For the text-containing cell, return its midpoint in [X, Y] coordinate format. 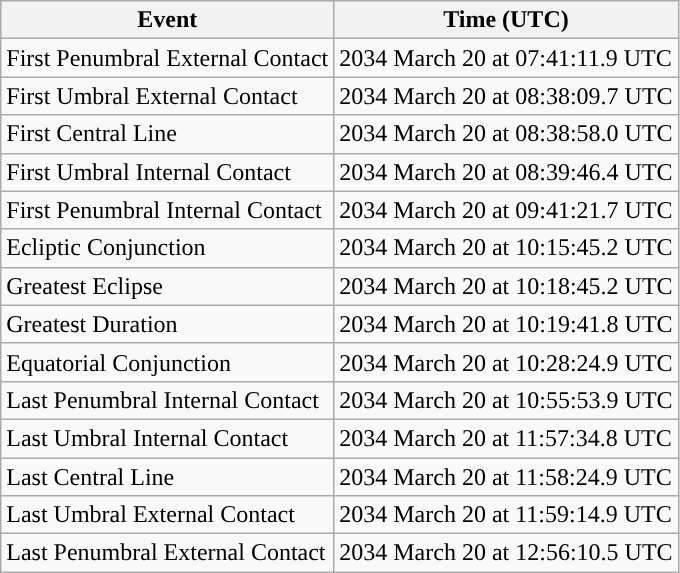
2034 March 20 at 09:41:21.7 UTC [506, 210]
First Penumbral External Contact [168, 58]
2034 March 20 at 08:38:58.0 UTC [506, 134]
2034 March 20 at 10:15:45.2 UTC [506, 248]
Event [168, 20]
2034 March 20 at 11:59:14.9 UTC [506, 515]
2034 March 20 at 08:38:09.7 UTC [506, 96]
Equatorial Conjunction [168, 362]
2034 March 20 at 11:57:34.8 UTC [506, 438]
2034 March 20 at 10:55:53.9 UTC [506, 400]
2034 March 20 at 11:58:24.9 UTC [506, 477]
Last Umbral Internal Contact [168, 438]
First Central Line [168, 134]
Last Central Line [168, 477]
Last Penumbral External Contact [168, 553]
Ecliptic Conjunction [168, 248]
2034 March 20 at 10:19:41.8 UTC [506, 324]
2034 March 20 at 08:39:46.4 UTC [506, 172]
First Penumbral Internal Contact [168, 210]
2034 March 20 at 07:41:11.9 UTC [506, 58]
Time (UTC) [506, 20]
Greatest Eclipse [168, 286]
First Umbral Internal Contact [168, 172]
2034 March 20 at 10:28:24.9 UTC [506, 362]
First Umbral External Contact [168, 96]
2034 March 20 at 12:56:10.5 UTC [506, 553]
Greatest Duration [168, 324]
Last Penumbral Internal Contact [168, 400]
Last Umbral External Contact [168, 515]
2034 March 20 at 10:18:45.2 UTC [506, 286]
